Provide the (X, Y) coordinate of the cell's center where the given text is located.  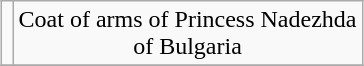
Coat of arms of Princess Nadezhda of Bulgaria (188, 34)
